Search for the cell housing the specified text and yield its (x, y) center coordinate. 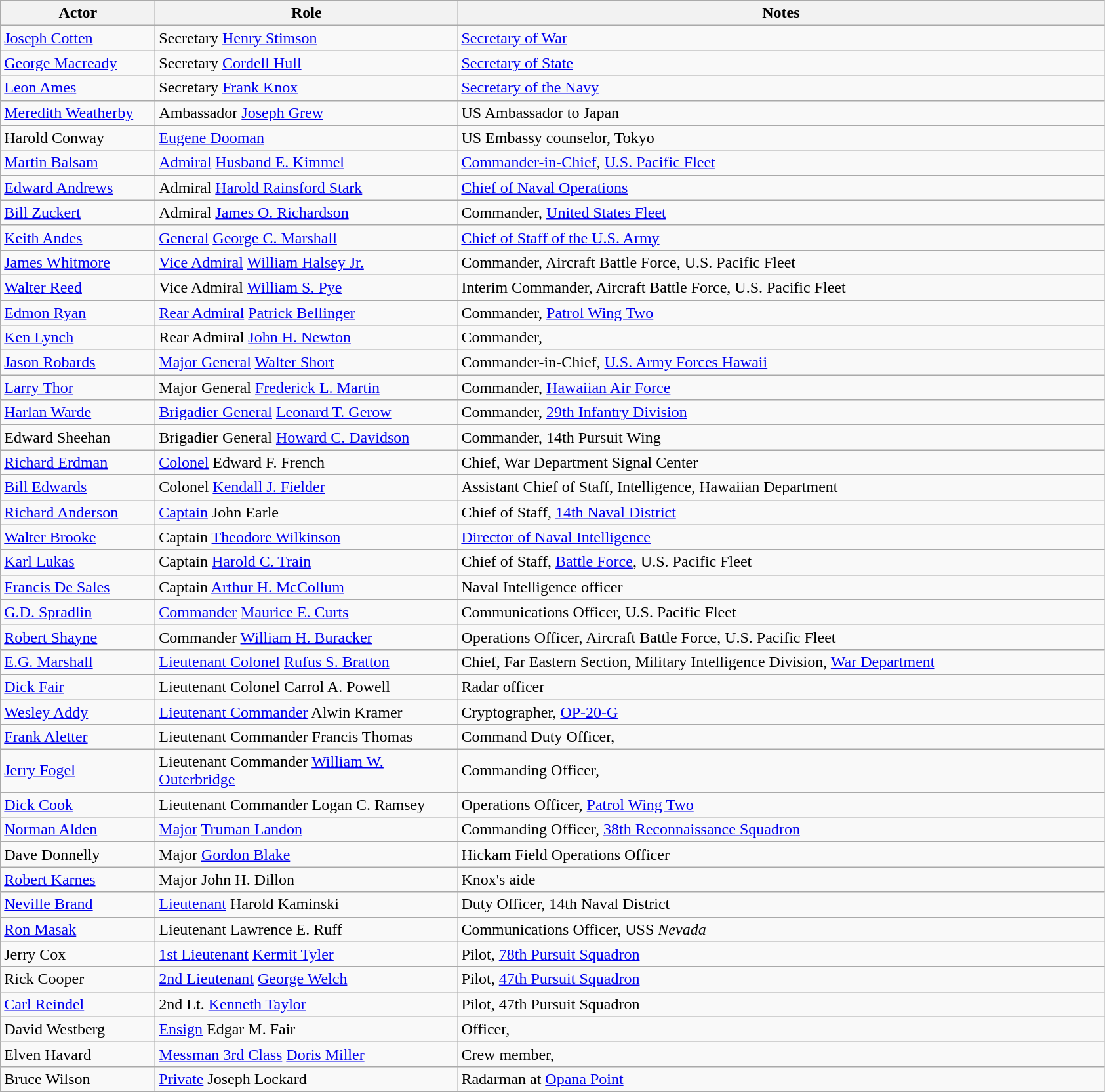
Neville Brand (78, 904)
David Westberg (78, 1029)
G.D. Spradlin (78, 612)
US Ambassador to Japan (781, 113)
Lieutenant Commander Alwin Kramer (307, 712)
Chief of Staff, 14th Naval District (781, 512)
E.G. Marshall (78, 662)
Commander, Patrol Wing Two (781, 313)
Lieutenant Colonel Carrol A. Powell (307, 687)
Edward Andrews (78, 188)
Jerry Cox (78, 954)
Radar officer (781, 687)
Dick Fair (78, 687)
Edmon Ryan (78, 313)
Captain Harold C. Train (307, 562)
Secretary of State (781, 63)
Karl Lukas (78, 562)
Keith Andes (78, 237)
Radarman at Opana Point (781, 1079)
Operations Officer, Patrol Wing Two (781, 805)
James Whitmore (78, 262)
Vice Admiral William Halsey Jr. (307, 262)
Commander, Aircraft Battle Force, U.S. Pacific Fleet (781, 262)
Eugene Dooman (307, 138)
Secretary Cordell Hull (307, 63)
Captain Theodore Wilkinson (307, 537)
Duty Officer, 14th Naval District (781, 904)
1st Lieutenant Kermit Tyler (307, 954)
Bill Edwards (78, 487)
Major Gordon Blake (307, 855)
Officer, (781, 1029)
Elven Havard (78, 1054)
Major General Walter Short (307, 363)
Larry Thor (78, 388)
Commander, Hawaiian Air Force (781, 388)
Pilot, 78th Pursuit Squadron (781, 954)
Carl Reindel (78, 1004)
Martin Balsam (78, 163)
Lieutenant Lawrence E. Ruff (307, 929)
Notes (781, 13)
Harold Conway (78, 138)
Rick Cooper (78, 979)
Commander, 29th Infantry Division (781, 413)
Secretary of the Navy (781, 88)
Cryptographer, OP-20-G (781, 712)
Chief of Staff of the U.S. Army (781, 237)
Commander, United States Fleet (781, 212)
Jerry Fogel (78, 771)
George Macready (78, 63)
Ambassador Joseph Grew (307, 113)
Chief of Staff, Battle Force, U.S. Pacific Fleet (781, 562)
Admiral James O. Richardson (307, 212)
General George C. Marshall (307, 237)
Norman Alden (78, 830)
Operations Officer, Aircraft Battle Force, U.S. Pacific Fleet (781, 637)
Ron Masak (78, 929)
2nd Lieutenant George Welch (307, 979)
Admiral Husband E. Kimmel (307, 163)
Director of Naval Intelligence (781, 537)
Bruce Wilson (78, 1079)
Colonel Kendall J. Fielder (307, 487)
Chief, War Department Signal Center (781, 462)
Francis De Sales (78, 587)
Frank Aletter (78, 737)
Command Duty Officer, (781, 737)
Crew member, (781, 1054)
Brigadier General Howard C. Davidson (307, 437)
Meredith Weatherby (78, 113)
2nd Lt. Kenneth Taylor (307, 1004)
Ken Lynch (78, 338)
Secretary Frank Knox (307, 88)
Commanding Officer, (781, 771)
Brigadier General Leonard T. Gerow (307, 413)
Wesley Addy (78, 712)
Commander, 14th Pursuit Wing (781, 437)
Major John H. Dillon (307, 880)
Private Joseph Lockard (307, 1079)
Harlan Warde (78, 413)
Actor (78, 13)
Commander-in-Chief, U.S. Pacific Fleet (781, 163)
Captain Arthur H. McCollum (307, 587)
Chief, Far Eastern Section, Military Intelligence Division, War Department (781, 662)
Jason Robards (78, 363)
Robert Karnes (78, 880)
Major General Frederick L. Martin (307, 388)
US Embassy counselor, Tokyo (781, 138)
Walter Reed (78, 287)
Rear Admiral Patrick Bellinger (307, 313)
Commander, (781, 338)
Richard Erdman (78, 462)
Major Truman Landon (307, 830)
Commanding Officer, 38th Reconnaissance Squadron (781, 830)
Edward Sheehan (78, 437)
Lieutenant Harold Kaminski (307, 904)
Naval Intelligence officer (781, 587)
Communications Officer, USS Nevada (781, 929)
Vice Admiral William S. Pye (307, 287)
Communications Officer, U.S. Pacific Fleet (781, 612)
Lieutenant Commander Logan C. Ramsey (307, 805)
Knox's aide (781, 880)
Commander-in-Chief, U.S. Army Forces Hawaii (781, 363)
Rear Admiral John H. Newton (307, 338)
Role (307, 13)
Robert Shayne (78, 637)
Lieutenant Commander William W. Outerbridge (307, 771)
Secretary Henry Stimson (307, 38)
Messman 3rd Class Doris Miller (307, 1054)
Assistant Chief of Staff, Intelligence, Hawaiian Department (781, 487)
Richard Anderson (78, 512)
Captain John Earle (307, 512)
Ensign Edgar M. Fair (307, 1029)
Interim Commander, Aircraft Battle Force, U.S. Pacific Fleet (781, 287)
Admiral Harold Rainsford Stark (307, 188)
Bill Zuckert (78, 212)
Chief of Naval Operations (781, 188)
Walter Brooke (78, 537)
Lieutenant Commander Francis Thomas (307, 737)
Hickam Field Operations Officer (781, 855)
Lieutenant Colonel Rufus S. Bratton (307, 662)
Colonel Edward F. French (307, 462)
Dave Donnelly (78, 855)
Dick Cook (78, 805)
Leon Ames (78, 88)
Commander William H. Buracker (307, 637)
Commander Maurice E. Curts (307, 612)
Joseph Cotten (78, 38)
Secretary of War (781, 38)
